Return the [X, Y] coordinate for the center point of the cell that contains the specified text.  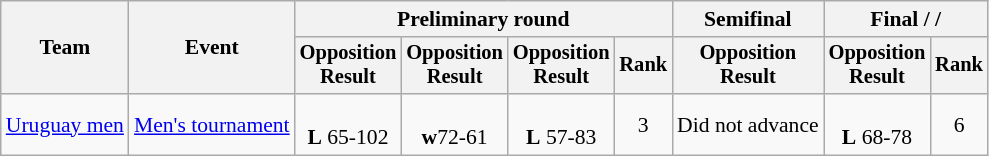
3 [643, 124]
Did not advance [748, 124]
6 [959, 124]
Final / / [906, 19]
w72-61 [454, 124]
Semifinal [748, 19]
Event [212, 48]
Uruguay men [65, 124]
Preliminary round [484, 19]
Team [65, 48]
L 57-83 [562, 124]
Men's tournament [212, 124]
L 65-102 [348, 124]
L 68-78 [878, 124]
